Identify which cell holds the provided text, then report its [X, Y] central coordinate. 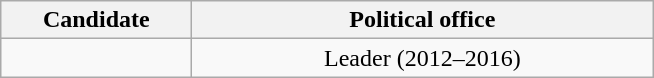
Political office [422, 20]
Leader (2012–2016) [422, 58]
Candidate [96, 20]
